From the cell containing the given text, extract its center point as (x, y) coordinate. 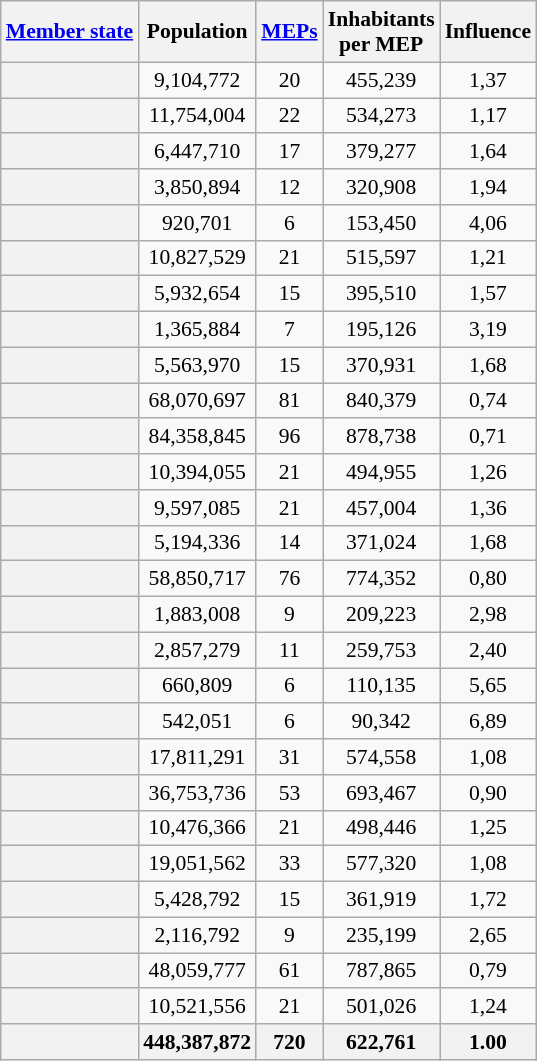
1,21 (488, 258)
2,98 (488, 615)
5,428,792 (197, 900)
48,059,777 (197, 971)
31 (289, 757)
5,194,336 (197, 543)
3,850,894 (197, 187)
Member state (70, 32)
20 (289, 80)
10,521,556 (197, 1007)
1,64 (488, 152)
455,239 (382, 80)
448,387,872 (197, 1042)
1,17 (488, 116)
17,811,291 (197, 757)
14 (289, 543)
110,135 (382, 686)
9,104,772 (197, 80)
370,931 (382, 365)
MEPs (289, 32)
19,051,562 (197, 864)
1,37 (488, 80)
68,070,697 (197, 401)
Population (197, 32)
17 (289, 152)
501,026 (382, 1007)
0,80 (488, 579)
1,94 (488, 187)
96 (289, 437)
6,447,710 (197, 152)
235,199 (382, 935)
515,597 (382, 258)
153,450 (382, 223)
395,510 (382, 294)
259,753 (382, 650)
878,738 (382, 437)
33 (289, 864)
1,365,884 (197, 330)
1,25 (488, 828)
58,850,717 (197, 579)
0,90 (488, 793)
12 (289, 187)
693,467 (382, 793)
Influence (488, 32)
1.00 (488, 1042)
0,74 (488, 401)
1,883,008 (197, 615)
5,563,970 (197, 365)
361,919 (382, 900)
5,65 (488, 686)
Inhabitantsper MEP (382, 32)
4,06 (488, 223)
2,857,279 (197, 650)
2,65 (488, 935)
10,476,366 (197, 828)
371,024 (382, 543)
1,57 (488, 294)
622,761 (382, 1042)
660,809 (197, 686)
90,342 (382, 722)
787,865 (382, 971)
11 (289, 650)
574,558 (382, 757)
61 (289, 971)
2,116,792 (197, 935)
3,19 (488, 330)
53 (289, 793)
84,358,845 (197, 437)
534,273 (382, 116)
1,24 (488, 1007)
5,932,654 (197, 294)
11,754,004 (197, 116)
209,223 (382, 615)
494,955 (382, 472)
577,320 (382, 864)
81 (289, 401)
720 (289, 1042)
7 (289, 330)
1,36 (488, 508)
920,701 (197, 223)
542,051 (197, 722)
320,908 (382, 187)
22 (289, 116)
195,126 (382, 330)
36,753,736 (197, 793)
76 (289, 579)
10,827,529 (197, 258)
840,379 (382, 401)
1,72 (488, 900)
498,446 (382, 828)
774,352 (382, 579)
9,597,085 (197, 508)
0,79 (488, 971)
379,277 (382, 152)
2,40 (488, 650)
457,004 (382, 508)
1,26 (488, 472)
0,71 (488, 437)
10,394,055 (197, 472)
6,89 (488, 722)
